Locate the cell with the specified text and output its [x, y] center coordinate. 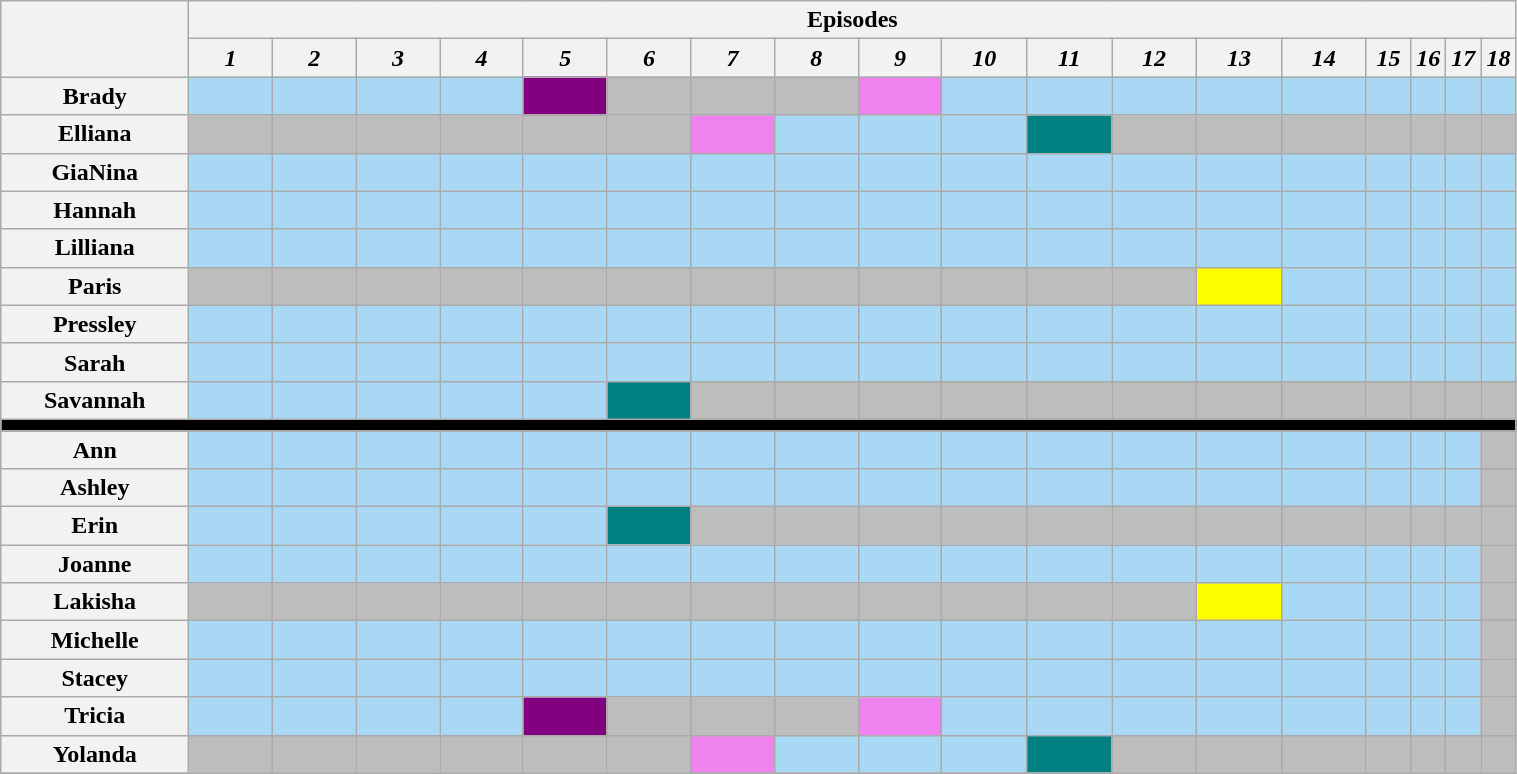
Yolanda [95, 754]
Elliana [95, 134]
4 [482, 58]
Stacey [95, 678]
GiaNina [95, 172]
18 [1498, 58]
16 [1428, 58]
Paris [95, 286]
11 [1070, 58]
6 [649, 58]
Michelle [95, 640]
Lakisha [95, 602]
Brady [95, 96]
3 [398, 58]
14 [1324, 58]
Joanne [95, 564]
9 [900, 58]
2 [314, 58]
17 [1464, 58]
Hannah [95, 210]
Erin [95, 526]
Tricia [95, 716]
10 [984, 58]
Ashley [95, 488]
1 [231, 58]
Pressley [95, 324]
Savannah [95, 400]
15 [1388, 58]
8 [816, 58]
Ann [95, 449]
12 [1154, 58]
Sarah [95, 362]
Lilliana [95, 248]
5 [565, 58]
13 [1238, 58]
7 [733, 58]
Episodes [852, 20]
